Search for the cell housing the specified text and yield its [x, y] center coordinate. 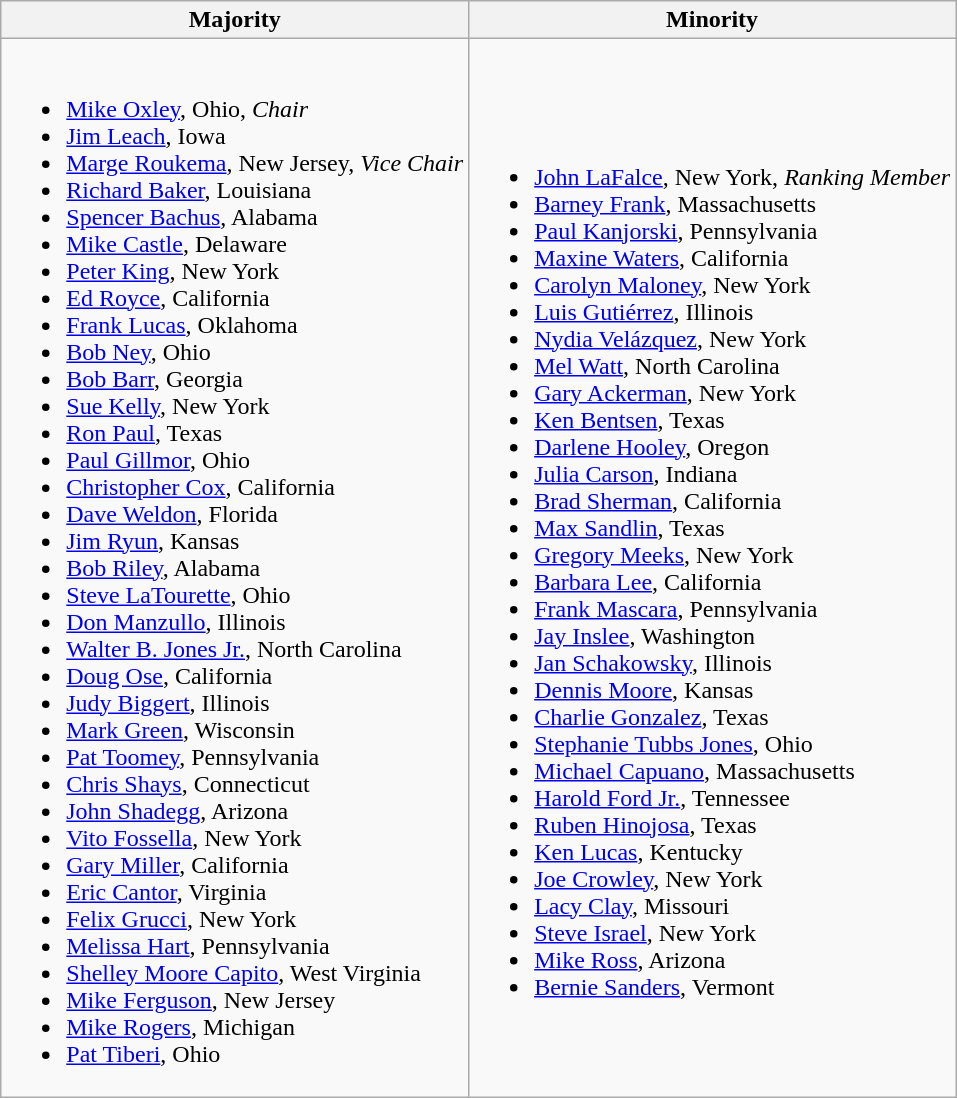
Minority [712, 20]
Majority [235, 20]
